Provide the [X, Y] coordinate of the cell's center where the given text is located.  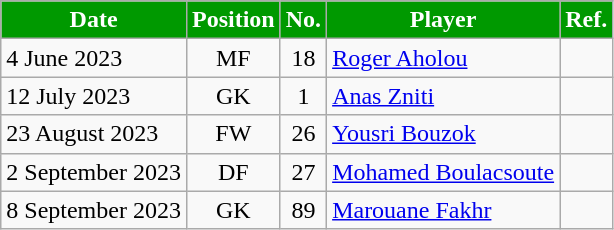
27 [303, 172]
DF [233, 172]
Date [94, 20]
18 [303, 58]
Player [444, 20]
8 September 2023 [94, 210]
1 [303, 96]
Marouane Fakhr [444, 210]
MF [233, 58]
89 [303, 210]
FW [233, 134]
Mohamed Boulacsoute [444, 172]
Ref. [586, 20]
Anas Zniti [444, 96]
Roger Aholou [444, 58]
No. [303, 20]
12 July 2023 [94, 96]
4 June 2023 [94, 58]
2 September 2023 [94, 172]
Position [233, 20]
Yousri Bouzok [444, 134]
23 August 2023 [94, 134]
26 [303, 134]
